Output the (x, y) coordinate of the center of the cell containing the given text.  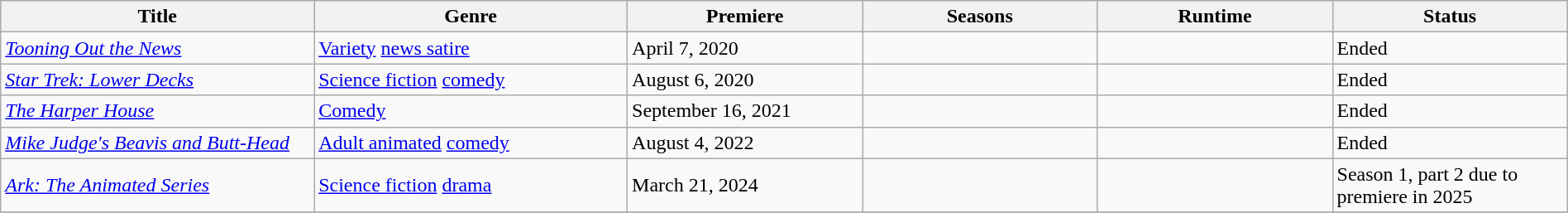
Season 1, part 2 due to premiere in 2025 (1450, 186)
Adult animated comedy (471, 143)
Premiere (745, 17)
Tooning Out the News (157, 48)
Mike Judge's Beavis and Butt-Head (157, 143)
Variety news satire (471, 48)
The Harper House (157, 111)
Genre (471, 17)
April 7, 2020 (745, 48)
Science fiction comedy (471, 80)
March 21, 2024 (745, 186)
Status (1450, 17)
Star Trek: Lower Decks (157, 80)
August 4, 2022 (745, 143)
September 16, 2021 (745, 111)
Ark: The Animated Series (157, 186)
Title (157, 17)
Science fiction drama (471, 186)
Runtime (1215, 17)
August 6, 2020 (745, 80)
Seasons (980, 17)
Comedy (471, 111)
